Scan for the cell matching the given text and deliver its [X, Y] coordinate at center. 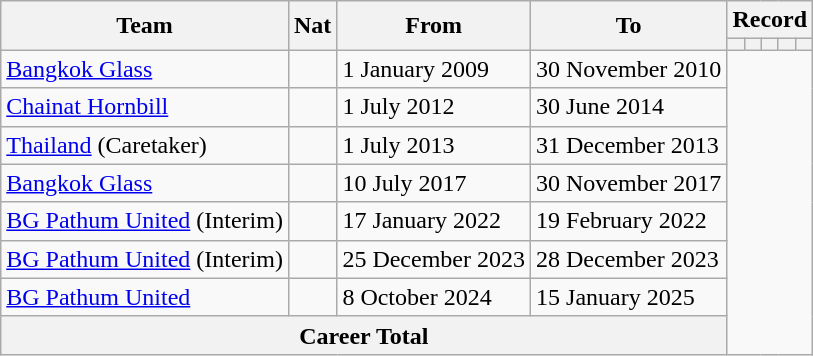
BG Pathum United [145, 297]
10 July 2017 [434, 183]
19 February 2022 [629, 221]
Career Total [364, 335]
30 November 2010 [629, 69]
8 October 2024 [434, 297]
To [629, 26]
17 January 2022 [434, 221]
28 December 2023 [629, 259]
31 December 2013 [629, 145]
From [434, 26]
15 January 2025 [629, 297]
Thailand (Caretaker) [145, 145]
Record [770, 20]
30 June 2014 [629, 107]
1 July 2013 [434, 145]
1 January 2009 [434, 69]
Nat [312, 26]
30 November 2017 [629, 183]
25 December 2023 [434, 259]
1 July 2012 [434, 107]
Team [145, 26]
Chainat Hornbill [145, 107]
